Return the (X, Y) coordinate for the center point of the cell that contains the specified text.  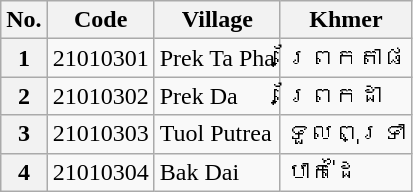
Khmer (346, 20)
ព្រែកតាផ (346, 58)
4 (24, 172)
3 (24, 134)
បាក់ដៃ (346, 172)
21010303 (100, 134)
21010301 (100, 58)
ទួលពុទ្រា (346, 134)
2 (24, 96)
Tuol Putrea (217, 134)
Code (100, 20)
21010302 (100, 96)
Prek Ta Pha (217, 58)
No. (24, 20)
Village (217, 20)
21010304 (100, 172)
ព្រែកដា (346, 96)
Bak Dai (217, 172)
Prek Da (217, 96)
1 (24, 58)
